Locate the cell with the specified text and output its (X, Y) center coordinate. 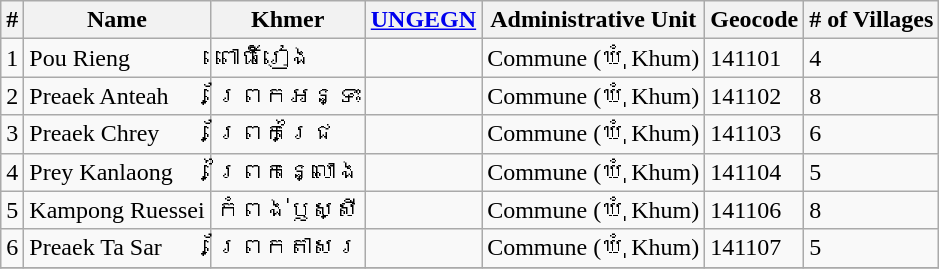
Khmer (288, 20)
ពោធិ៍រៀង (288, 58)
141106 (754, 210)
Preaek Chrey (117, 134)
Preaek Ta Sar (117, 248)
UNGEGN (423, 20)
# (12, 20)
ព្រែកតាសរ (288, 248)
3 (12, 134)
Prey Kanlaong (117, 172)
141107 (754, 248)
2 (12, 96)
Administrative Unit (594, 20)
# of Villages (872, 20)
ព្រៃកន្លោង (288, 172)
141103 (754, 134)
ព្រែកជ្រៃ (288, 134)
Pou Rieng (117, 58)
ព្រែកអន្ទះ (288, 96)
Kampong Ruessei (117, 210)
កំពង់ឫស្សី (288, 210)
141102 (754, 96)
Preaek Anteah (117, 96)
Geocode (754, 20)
141104 (754, 172)
1 (12, 58)
Name (117, 20)
141101 (754, 58)
